Output the [X, Y] coordinate of the center of the cell containing the given text.  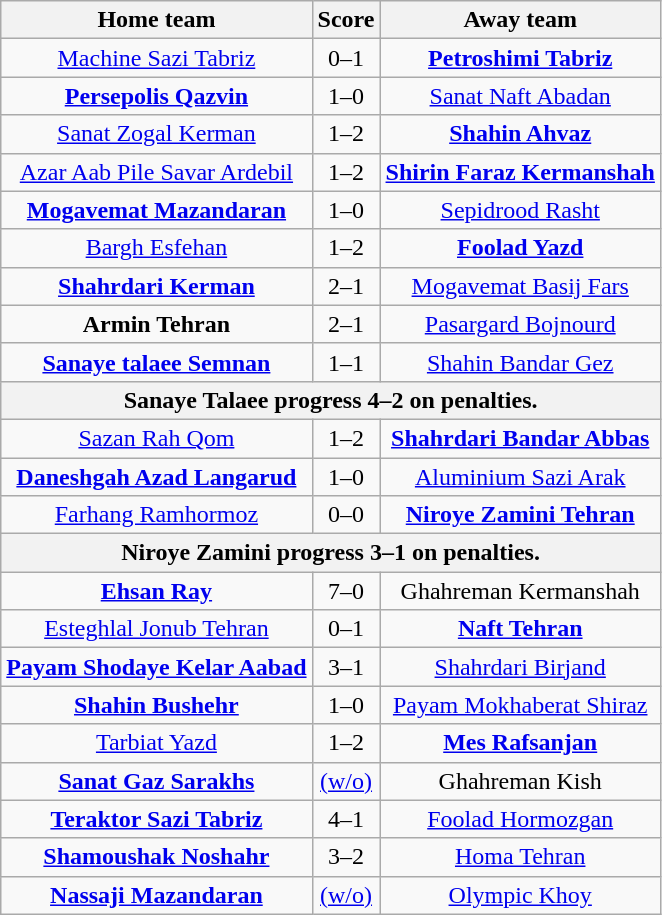
Sanat Naft Abadan [520, 96]
Teraktor Sazi Tabriz [156, 819]
Score [346, 20]
Shahrdari Bandar Abbas [520, 438]
Naft Tehran [520, 629]
Persepolis Qazvin [156, 96]
Armin Tehran [156, 324]
Niroye Zamini Tehran [520, 515]
Nassaji Mazandaran [156, 895]
Shahin Ahvaz [520, 134]
Shahin Bushehr [156, 705]
Azar Aab Pile Savar Ardebil [156, 172]
1–1 [346, 362]
Sanat Zogal Kerman [156, 134]
Tarbiat Yazd [156, 743]
Farhang Ramhormoz [156, 515]
Niroye Zamini progress 3–1 on penalties. [331, 553]
Mogavemat Mazandaran [156, 210]
Sazan Rah Qom [156, 438]
0–0 [346, 515]
Homa Tehran [520, 857]
Payam Mokhaberat Shiraz [520, 705]
Aluminium Sazi Arak [520, 477]
3–2 [346, 857]
4–1 [346, 819]
Daneshgah Azad Langarud [156, 477]
Sepidrood Rasht [520, 210]
Shirin Faraz Kermanshah [520, 172]
Home team [156, 20]
Payam Shodaye Kelar Aabad [156, 667]
Shamoushak Noshahr [156, 857]
Shahin Bandar Gez [520, 362]
7–0 [346, 591]
Foolad Hormozgan [520, 819]
Ghahreman Kish [520, 781]
3–1 [346, 667]
Foolad Yazd [520, 248]
Bargh Esfehan [156, 248]
Sanaye Talaee progress 4–2 on penalties. [331, 400]
Olympic Khoy [520, 895]
Sanaye talaee Semnan [156, 362]
Shahrdari Kerman [156, 286]
Away team [520, 20]
Mogavemat Basij Fars [520, 286]
Ehsan Ray [156, 591]
Mes Rafsanjan [520, 743]
Machine Sazi Tabriz [156, 58]
Sanat Gaz Sarakhs [156, 781]
Esteghlal Jonub Tehran [156, 629]
Ghahreman Kermanshah [520, 591]
Shahrdari Birjand [520, 667]
Pasargard Bojnourd [520, 324]
Petroshimi Tabriz [520, 58]
